Search for the cell housing the specified text and yield its [X, Y] center coordinate. 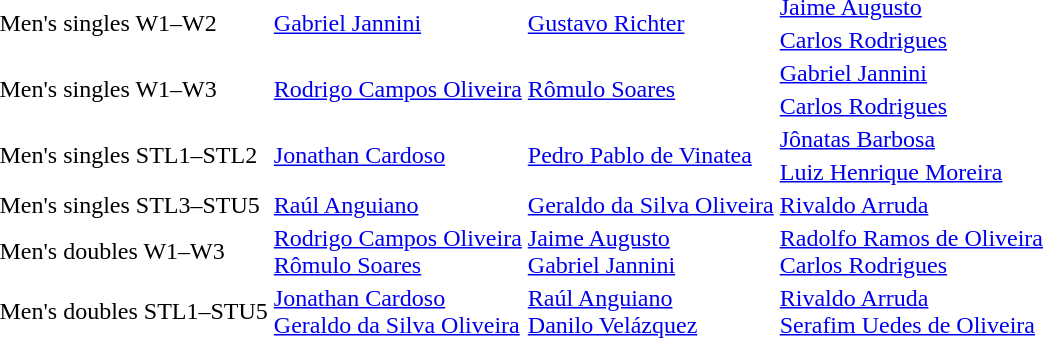
Pedro Pablo de Vinatea [650, 156]
Gabriel Jannini [911, 73]
Luiz Henrique Moreira [911, 172]
Rômulo Soares [650, 90]
Jonathan Cardoso [398, 156]
Rivaldo Arruda [911, 205]
Geraldo da Silva Oliveira [650, 205]
Jaime Augusto Gabriel Jannini [650, 252]
Rodrigo Campos Oliveira Rômulo Soares [398, 252]
Rodrigo Campos Oliveira [398, 90]
Raúl Anguiano [398, 205]
Jônatas Barbosa [911, 139]
Radolfo Ramos de Oliveira Carlos Rodrigues [911, 252]
